Output the [x, y] coordinate of the center of the cell containing the given text.  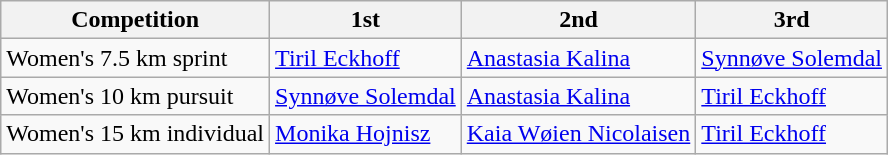
1st [366, 20]
Monika Hojnisz [366, 134]
Competition [136, 20]
Kaia Wøien Nicolaisen [578, 134]
Women's 7.5 km sprint [136, 58]
2nd [578, 20]
Women's 15 km individual [136, 134]
3rd [792, 20]
Women's 10 km pursuit [136, 96]
